Capture the cell that displays the provided text and extract its (X, Y) central coordinate. 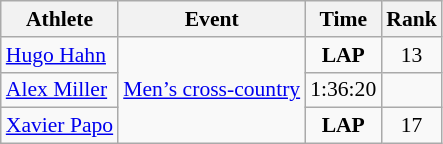
Time (343, 19)
Rank (412, 19)
1:36:20 (343, 90)
17 (412, 126)
Alex Miller (60, 90)
Athlete (60, 19)
Men’s cross-country (212, 90)
13 (412, 55)
Xavier Papo (60, 126)
Hugo Hahn (60, 55)
Event (212, 19)
